Pinpoint the cell where the given text exists, returning its [X, Y] midpoint coordinate. 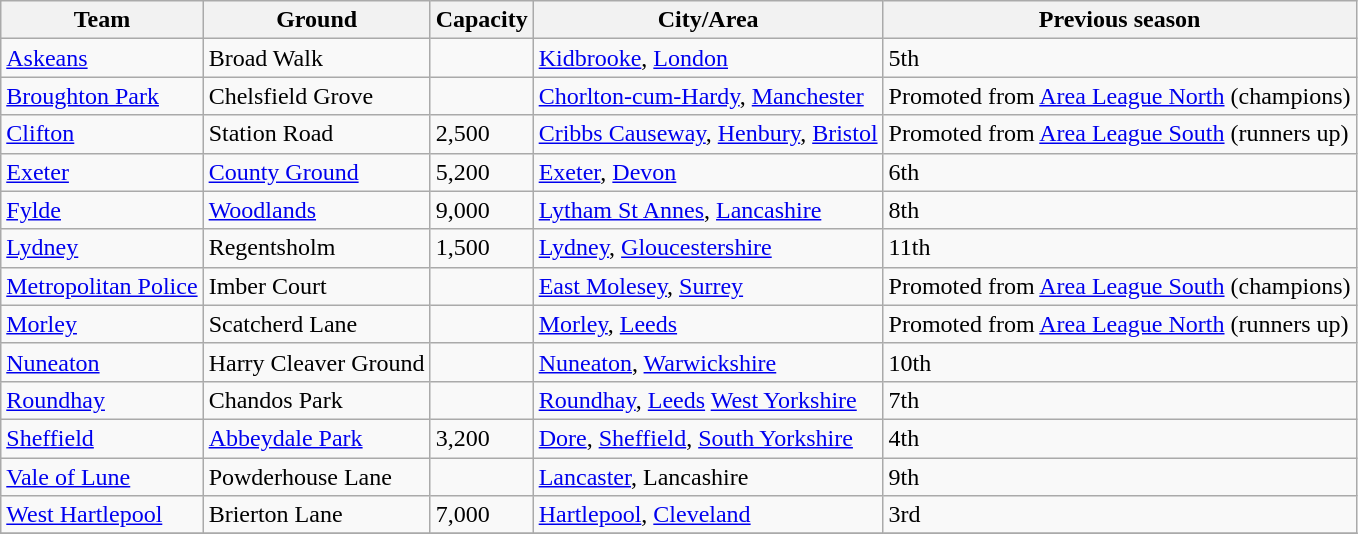
Ground [316, 20]
Team [102, 20]
Cribbs Causeway, Henbury, Bristol [708, 134]
Promoted from Area League South (champions) [1120, 286]
Chandos Park [316, 400]
Lydney, Gloucestershire [708, 248]
Askeans [102, 58]
Scatcherd Lane [316, 324]
7,000 [482, 515]
Abbeydale Park [316, 438]
1,500 [482, 248]
Fylde [102, 210]
4th [1120, 438]
Lytham St Annes, Lancashire [708, 210]
7th [1120, 400]
Dore, Sheffield, South Yorkshire [708, 438]
Woodlands [316, 210]
Previous season [1120, 20]
East Molesey, Surrey [708, 286]
Vale of Lune [102, 477]
Imber Court [316, 286]
Brierton Lane [316, 515]
Hartlepool, Cleveland [708, 515]
Station Road [316, 134]
Morley, Leeds [708, 324]
Metropolitan Police [102, 286]
Roundhay, Leeds West Yorkshire [708, 400]
Broughton Park [102, 96]
2,500 [482, 134]
Nuneaton [102, 362]
Sheffield [102, 438]
Capacity [482, 20]
Harry Cleaver Ground [316, 362]
10th [1120, 362]
9,000 [482, 210]
Promoted from Area League North (runners up) [1120, 324]
West Hartlepool [102, 515]
Exeter [102, 172]
Lydney [102, 248]
5th [1120, 58]
Kidbrooke, London [708, 58]
County Ground [316, 172]
11th [1120, 248]
8th [1120, 210]
6th [1120, 172]
Lancaster, Lancashire [708, 477]
Morley [102, 324]
Roundhay [102, 400]
Broad Walk [316, 58]
Exeter, Devon [708, 172]
Clifton [102, 134]
Chorlton-cum-Hardy, Manchester [708, 96]
Regentsholm [316, 248]
3rd [1120, 515]
Nuneaton, Warwickshire [708, 362]
Powderhouse Lane [316, 477]
Promoted from Area League North (champions) [1120, 96]
City/Area [708, 20]
Chelsfield Grove [316, 96]
Promoted from Area League South (runners up) [1120, 134]
3,200 [482, 438]
9th [1120, 477]
5,200 [482, 172]
